Determine the [X, Y] coordinate at the center of the cell enclosing the given text.  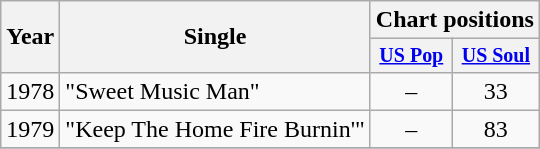
US Soul [496, 56]
1978 [30, 91]
Year [30, 37]
"Keep The Home Fire Burnin'" [215, 129]
83 [496, 129]
Single [215, 37]
33 [496, 91]
1979 [30, 129]
Chart positions [454, 20]
US Pop [411, 56]
"Sweet Music Man" [215, 91]
